Scan for the cell matching the given text and deliver its (x, y) coordinate at center. 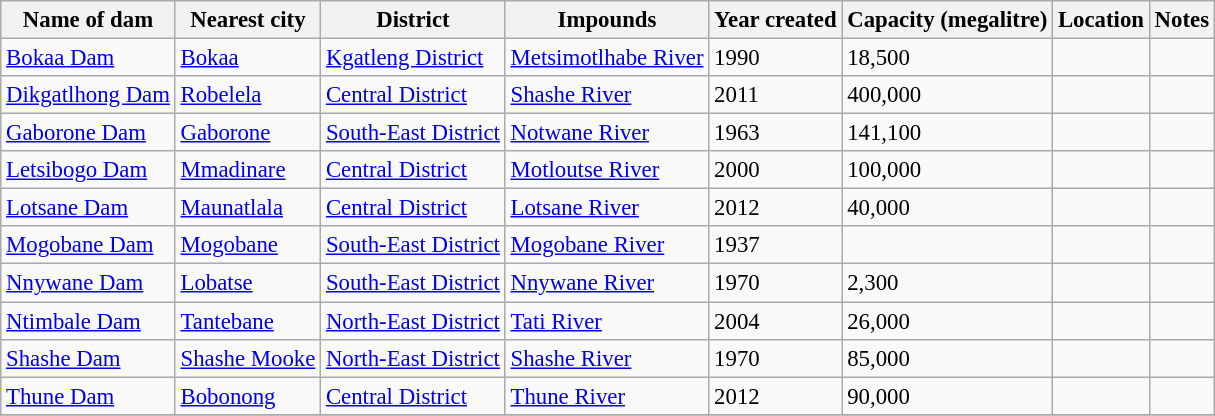
Thune Dam (88, 396)
Nearest city (248, 20)
Nnywane Dam (88, 283)
Motloutse River (607, 170)
Metsimotlhabe River (607, 58)
2000 (776, 170)
Year created (776, 20)
Capacity (megalitre) (948, 20)
Robelela (248, 95)
Bokaa (248, 58)
Mogobane (248, 245)
141,100 (948, 133)
85,000 (948, 358)
1963 (776, 133)
Bobonong (248, 396)
Notes (1182, 20)
Kgatleng District (414, 58)
Nnywane River (607, 283)
Maunatlala (248, 208)
Gaborone (248, 133)
400,000 (948, 95)
Impounds (607, 20)
Lobatse (248, 283)
Shashe Mooke (248, 358)
Bokaa Dam (88, 58)
18,500 (948, 58)
Tati River (607, 321)
Lotsane River (607, 208)
100,000 (948, 170)
Shashe Dam (88, 358)
Dikgatlhong Dam (88, 95)
Mmadinare (248, 170)
Tantebane (248, 321)
District (414, 20)
26,000 (948, 321)
1937 (776, 245)
Gaborone Dam (88, 133)
2011 (776, 95)
Mogobane River (607, 245)
Ntimbale Dam (88, 321)
2004 (776, 321)
Thune River (607, 396)
40,000 (948, 208)
2,300 (948, 283)
Location (1102, 20)
90,000 (948, 396)
Mogobane Dam (88, 245)
Name of dam (88, 20)
Letsibogo Dam (88, 170)
1990 (776, 58)
Lotsane Dam (88, 208)
Notwane River (607, 133)
